Scan for the cell matching the given text and deliver its (X, Y) coordinate at center. 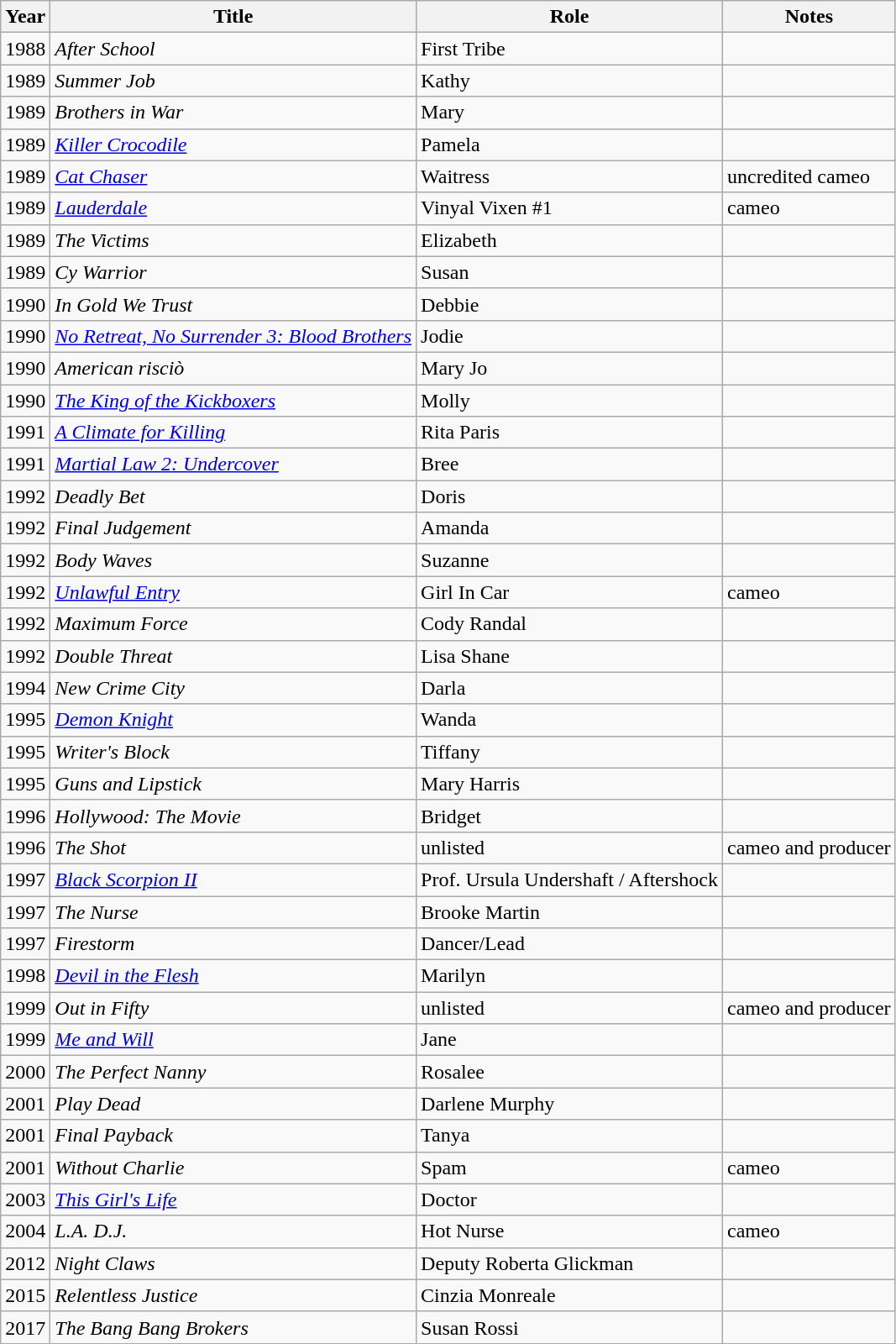
Lisa Shane (569, 656)
Black Scorpion II (233, 879)
Hollywood: The Movie (233, 816)
After School (233, 49)
Darla (569, 688)
Darlene Murphy (569, 1104)
Unlawful Entry (233, 592)
Mary Harris (569, 784)
Final Judgement (233, 528)
Prof. Ursula Undershaft / Aftershock (569, 879)
2015 (25, 1295)
Night Claws (233, 1263)
Suzanne (569, 560)
Amanda (569, 528)
2000 (25, 1072)
2017 (25, 1327)
Cat Chaser (233, 176)
Out in Fifty (233, 1008)
Cinzia Monreale (569, 1295)
Rosalee (569, 1072)
Lauderdale (233, 208)
This Girl's Life (233, 1200)
The Perfect Nanny (233, 1072)
Demon Knight (233, 720)
Bree (569, 465)
Role (569, 17)
Jane (569, 1040)
1998 (25, 976)
Double Threat (233, 656)
Body Waves (233, 560)
Mary Jo (569, 368)
The Victims (233, 240)
Martial Law 2: Undercover (233, 465)
Firestorm (233, 944)
Play Dead (233, 1104)
Notes (810, 17)
Cody Randal (569, 624)
Tanya (569, 1136)
Elizabeth (569, 240)
Doctor (569, 1200)
The Shot (233, 848)
2003 (25, 1200)
A Climate for Killing (233, 433)
Title (233, 17)
Wanda (569, 720)
Vinyal Vixen #1 (569, 208)
Cy Warrior (233, 272)
Molly (569, 401)
Marilyn (569, 976)
1988 (25, 49)
Deputy Roberta Glickman (569, 1263)
No Retreat, No Surrender 3: Blood Brothers (233, 336)
Mary (569, 113)
The Bang Bang Brokers (233, 1327)
Pamela (569, 144)
Guns and Lipstick (233, 784)
New Crime City (233, 688)
uncredited cameo (810, 176)
Without Charlie (233, 1168)
Year (25, 17)
American risciò (233, 368)
2012 (25, 1263)
Killer Crocodile (233, 144)
Final Payback (233, 1136)
L.A. D.J. (233, 1231)
Relentless Justice (233, 1295)
2004 (25, 1231)
Waitress (569, 176)
Susan (569, 272)
Bridget (569, 816)
Devil in the Flesh (233, 976)
Dancer/Lead (569, 944)
Kathy (569, 81)
Deadly Bet (233, 496)
Doris (569, 496)
Brooke Martin (569, 911)
Spam (569, 1168)
Tiffany (569, 752)
Debbie (569, 304)
First Tribe (569, 49)
The Nurse (233, 911)
Jodie (569, 336)
Writer's Block (233, 752)
Girl In Car (569, 592)
Me and Will (233, 1040)
1994 (25, 688)
The King of the Kickboxers (233, 401)
Rita Paris (569, 433)
Susan Rossi (569, 1327)
Brothers in War (233, 113)
In Gold We Trust (233, 304)
Summer Job (233, 81)
Hot Nurse (569, 1231)
Maximum Force (233, 624)
